Output the (X, Y) coordinate of the center of the cell containing the given text.  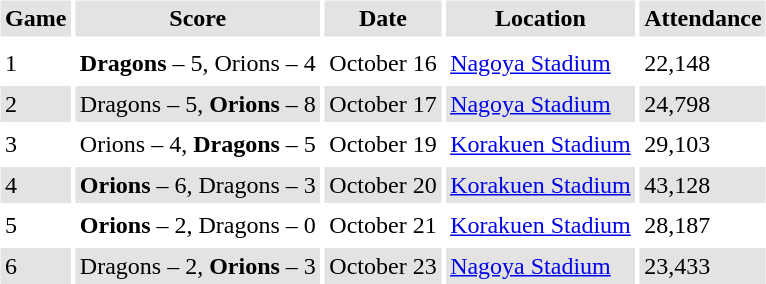
October 17 (383, 104)
October 21 (383, 226)
24,798 (703, 104)
4 (35, 185)
Orions – 4, Dragons – 5 (198, 144)
October 16 (383, 64)
Orions – 2, Dragons – 0 (198, 226)
October 19 (383, 144)
23,433 (703, 266)
Game (35, 18)
October 20 (383, 185)
Attendance (703, 18)
1 (35, 64)
Date (383, 18)
28,187 (703, 226)
Dragons – 5, Orions – 8 (198, 104)
29,103 (703, 144)
3 (35, 144)
Location (541, 18)
October 23 (383, 266)
43,128 (703, 185)
Score (198, 18)
5 (35, 226)
2 (35, 104)
Orions – 6, Dragons – 3 (198, 185)
22,148 (703, 64)
6 (35, 266)
Dragons – 2, Orions – 3 (198, 266)
Dragons – 5, Orions – 4 (198, 64)
